Find where the given text appears and provide that cell's center as [X, Y] coordinate. 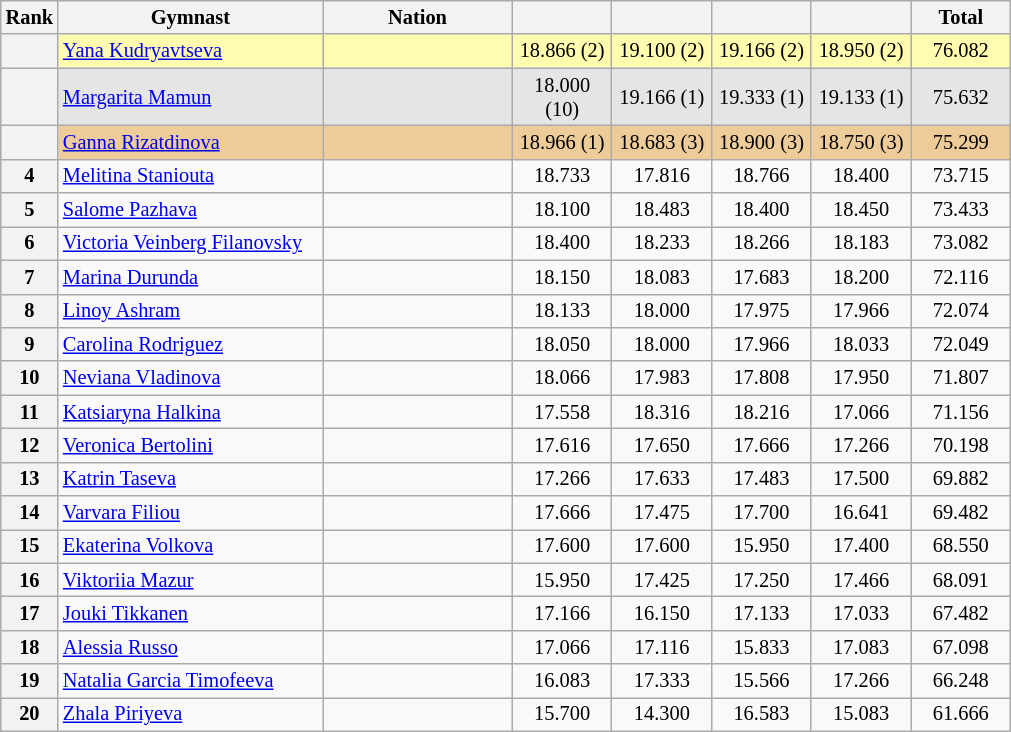
5 [30, 210]
6 [30, 243]
68.091 [961, 580]
17.700 [762, 513]
71.807 [961, 378]
72.074 [961, 311]
18.150 [562, 277]
Neviana Vladinova [190, 378]
Rank [30, 17]
18.450 [861, 210]
13 [30, 479]
76.082 [961, 51]
18.050 [562, 344]
17.083 [861, 647]
18.216 [762, 412]
72.049 [961, 344]
12 [30, 445]
Victoria Veinberg Filanovsky [190, 243]
18.100 [562, 210]
18.966 (1) [562, 142]
17.483 [762, 479]
4 [30, 176]
16.150 [662, 613]
73.082 [961, 243]
15.566 [762, 681]
18.133 [562, 311]
Zhala Piriyeva [190, 714]
18.866 (2) [562, 51]
67.098 [961, 647]
17.466 [861, 580]
Linoy Ashram [190, 311]
17.683 [762, 277]
17.558 [562, 412]
7 [30, 277]
16 [30, 580]
Katsiaryna Halkina [190, 412]
17.333 [662, 681]
15 [30, 546]
11 [30, 412]
18.483 [662, 210]
19.333 (1) [762, 97]
17.250 [762, 580]
17.633 [662, 479]
19.166 (1) [662, 97]
18.766 [762, 176]
15.833 [762, 647]
73.433 [961, 210]
69.882 [961, 479]
17.808 [762, 378]
17.983 [662, 378]
10 [30, 378]
Katrin Taseva [190, 479]
Yana Kudryavtseva [190, 51]
16.583 [762, 714]
75.632 [961, 97]
18.033 [861, 344]
Ekaterina Volkova [190, 546]
18.233 [662, 243]
17.425 [662, 580]
66.248 [961, 681]
Gymnast [190, 17]
75.299 [961, 142]
14 [30, 513]
15.700 [562, 714]
14.300 [662, 714]
19 [30, 681]
18.000 (10) [562, 97]
18.683 (3) [662, 142]
Varvara Filiou [190, 513]
73.715 [961, 176]
18 [30, 647]
18.950 (2) [861, 51]
18.900 (3) [762, 142]
17.400 [861, 546]
17.500 [861, 479]
18.183 [861, 243]
Jouki Tikkanen [190, 613]
19.133 (1) [861, 97]
18.733 [562, 176]
19.166 (2) [762, 51]
Salome Pazhava [190, 210]
19.100 (2) [662, 51]
61.666 [961, 714]
69.482 [961, 513]
Nation [418, 17]
17.475 [662, 513]
17.975 [762, 311]
Alessia Russo [190, 647]
8 [30, 311]
71.156 [961, 412]
18.066 [562, 378]
72.116 [961, 277]
18.083 [662, 277]
16.641 [861, 513]
9 [30, 344]
17.166 [562, 613]
17.616 [562, 445]
70.198 [961, 445]
15.083 [861, 714]
Total [961, 17]
16.083 [562, 681]
18.750 (3) [861, 142]
18.266 [762, 243]
17.950 [861, 378]
Marina Durunda [190, 277]
Ganna Rizatdinova [190, 142]
20 [30, 714]
17.650 [662, 445]
Natalia Garcia Timofeeva [190, 681]
17.033 [861, 613]
Carolina Rodriguez [190, 344]
Margarita Mamun [190, 97]
18.316 [662, 412]
68.550 [961, 546]
Melitina Staniouta [190, 176]
67.482 [961, 613]
17.116 [662, 647]
17.133 [762, 613]
18.200 [861, 277]
Viktoriia Mazur [190, 580]
17.816 [662, 176]
Veronica Bertolini [190, 445]
17 [30, 613]
